Extract the [X, Y] coordinate from the center of the cell holding the provided text.  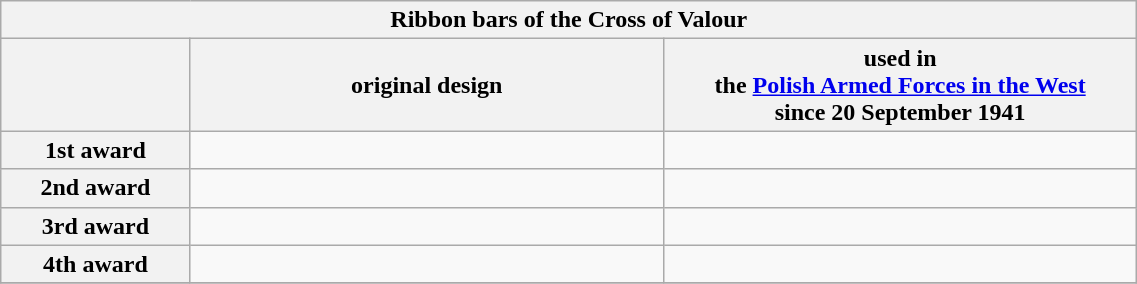
4th award [96, 264]
original design [426, 85]
1st award [96, 150]
3rd award [96, 226]
2nd award [96, 188]
used inthe Polish Armed Forces in the Westsince 20 September 1941 [900, 85]
Ribbon bars of the Cross of Valour [569, 20]
